Return [X, Y] of the center of cell containing provided text 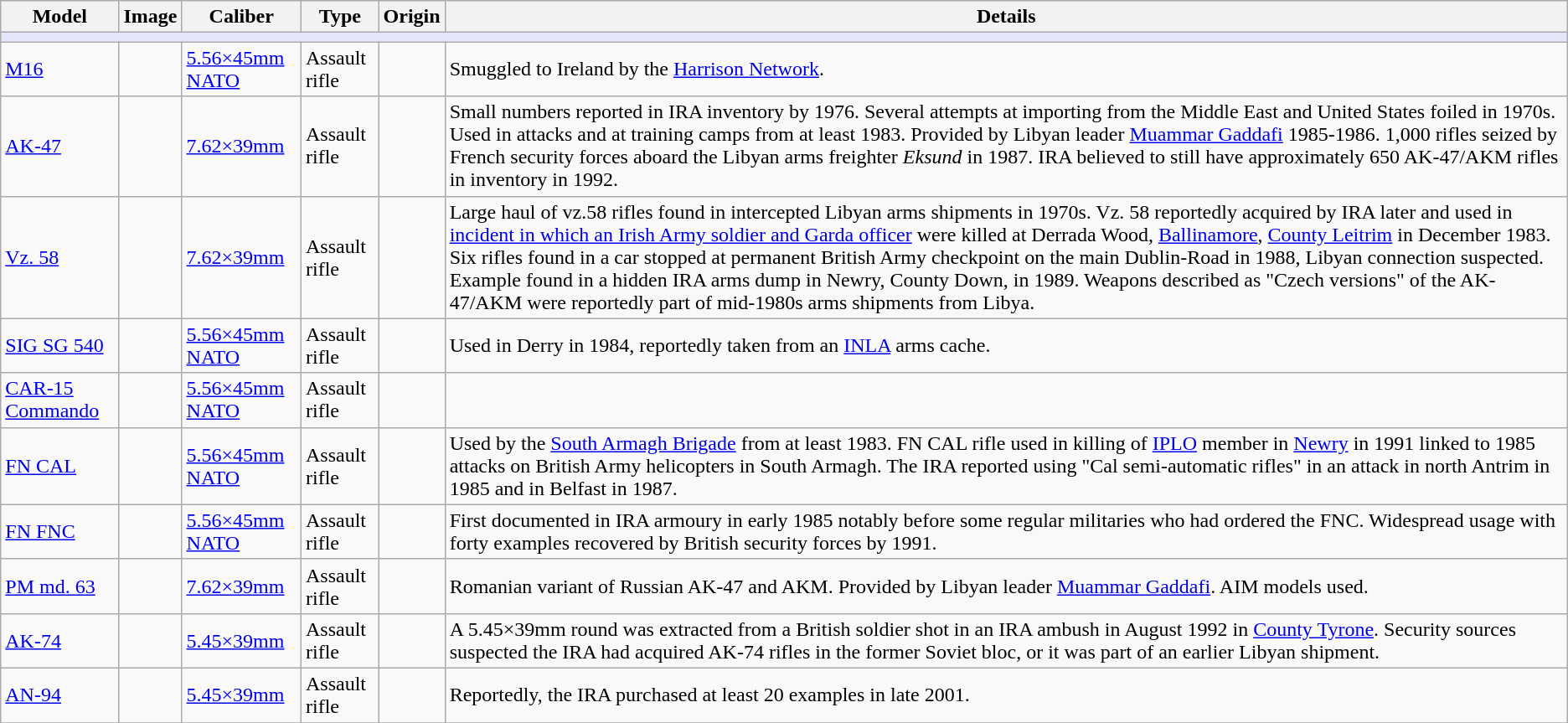
PM md. 63 [60, 586]
Origin [412, 17]
Image [151, 17]
Vz. 58 [60, 257]
Caliber [241, 17]
CAR-15 Commando [60, 400]
Type [340, 17]
Smuggled to Ireland by the Harrison Network. [1006, 69]
AK-74 [60, 640]
AK-47 [60, 146]
Reportedly, the IRA purchased at least 20 examples in late 2001. [1006, 695]
FN FNC [60, 531]
FN CAL [60, 466]
M16 [60, 69]
Model [60, 17]
AN-94 [60, 695]
SIG SG 540 [60, 345]
Used in Derry in 1984, reportedly taken from an INLA arms cache. [1006, 345]
Romanian variant of Russian AK-47 and AKM. Provided by Libyan leader Muammar Gaddafi. AIM models used. [1006, 586]
Details [1006, 17]
